From the cell containing the given text, extract its center point as [x, y] coordinate. 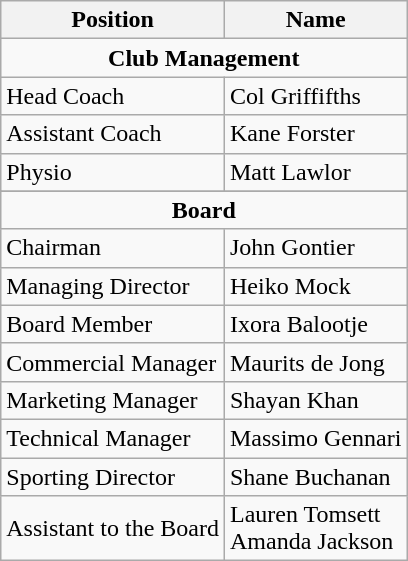
Board Member [113, 324]
Kane Forster [315, 134]
John Gontier [315, 248]
Head Coach [113, 96]
Commercial Manager [113, 362]
Heiko Mock [315, 286]
Managing Director [113, 286]
Assistant to the Board [113, 528]
Ixora Balootje [315, 324]
Marketing Manager [113, 400]
Technical Manager [113, 438]
Club Management [204, 58]
Lauren Tomsett Amanda Jackson [315, 528]
Matt Lawlor [315, 172]
Maurits de Jong [315, 362]
Shayan Khan [315, 400]
Chairman [113, 248]
Board [204, 210]
Physio [113, 172]
Massimo Gennari [315, 438]
Col Griffifths [315, 96]
Name [315, 20]
Sporting Director [113, 477]
Assistant Coach [113, 134]
Shane Buchanan [315, 477]
Position [113, 20]
